Return the [x, y] coordinate for the center point of the cell that contains the specified text.  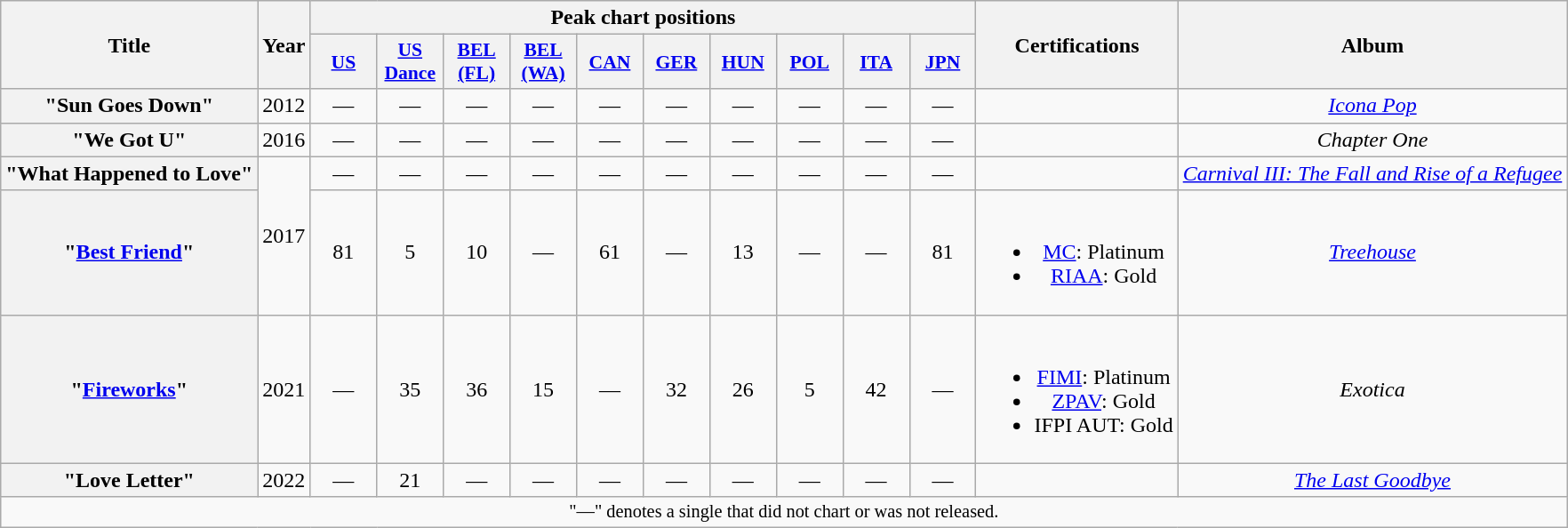
JPN [942, 62]
42 [876, 389]
36 [476, 389]
15 [544, 389]
61 [610, 252]
2022 [284, 480]
"Fireworks" [130, 389]
Title [130, 44]
21 [411, 480]
Certifications [1077, 44]
Carnival III: The Fall and Rise of a Refugee [1372, 173]
US [343, 62]
MC: PlatinumRIAA: Gold [1077, 252]
The Last Goodbye [1372, 480]
35 [411, 389]
10 [476, 252]
US Dance [411, 62]
Peak chart positions [644, 18]
2017 [284, 236]
CAN [610, 62]
Year [284, 44]
Chapter One [1372, 140]
Treehouse [1372, 252]
FIMI: PlatinumZPAV: GoldIFPI AUT: Gold [1077, 389]
2012 [284, 106]
"Love Letter" [130, 480]
BEL (WA) [544, 62]
2016 [284, 140]
32 [676, 389]
13 [743, 252]
26 [743, 389]
"Sun Goes Down" [130, 106]
2021 [284, 389]
POL [809, 62]
BEL (FL) [476, 62]
HUN [743, 62]
"We Got U" [130, 140]
"Best Friend" [130, 252]
GER [676, 62]
ITA [876, 62]
"What Happened to Love" [130, 173]
"—" denotes a single that did not chart or was not released. [784, 512]
Album [1372, 44]
Icona Pop [1372, 106]
Exotica [1372, 389]
